Capture the cell that displays the provided text and extract its [X, Y] central coordinate. 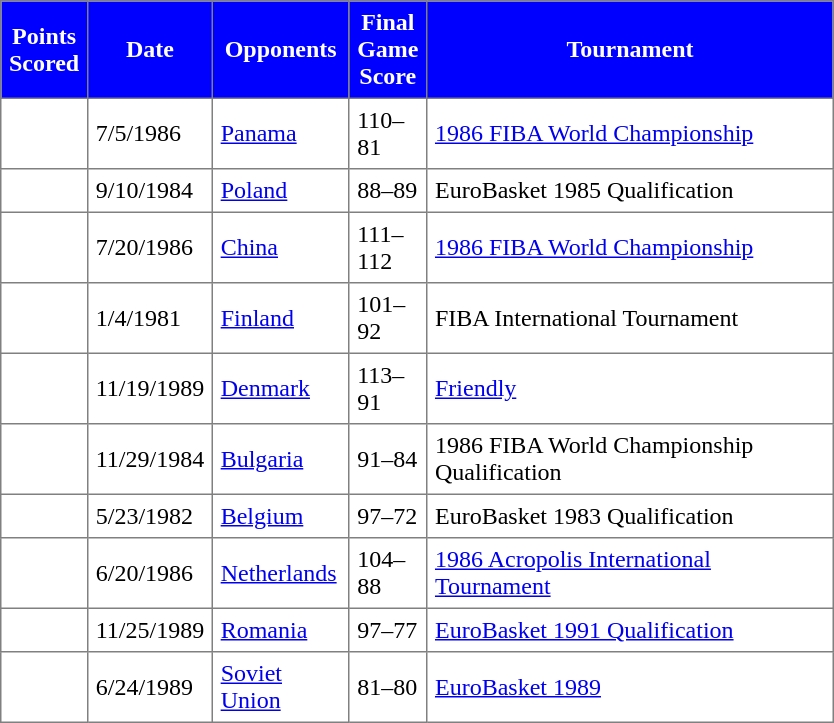
China [280, 247]
Poland [280, 191]
Date [150, 50]
111–112 [388, 247]
EuroBasket 1991 Qualification [630, 630]
97–77 [388, 630]
6/20/1986 [150, 573]
7/5/1986 [150, 133]
EuroBasket 1989 [630, 687]
113–91 [388, 388]
5/23/1982 [150, 516]
104–88 [388, 573]
7/20/1986 [150, 247]
Belgium [280, 516]
11/19/1989 [150, 388]
Denmark [280, 388]
110–81 [388, 133]
Soviet Union [280, 687]
97–72 [388, 516]
Points Scored [44, 50]
Tournament [630, 50]
88–89 [388, 191]
11/25/1989 [150, 630]
1/4/1981 [150, 318]
FIBA International Tournament [630, 318]
EuroBasket 1985 Qualification [630, 191]
Finland [280, 318]
Friendly [630, 388]
Panama [280, 133]
Opponents [280, 50]
11/29/1984 [150, 459]
EuroBasket 1983 Qualification [630, 516]
1986 Acropolis International Tournament [630, 573]
6/24/1989 [150, 687]
Romania [280, 630]
81–80 [388, 687]
Netherlands [280, 573]
Final Game Score [388, 50]
1986 FIBA World Championship Qualification [630, 459]
91–84 [388, 459]
101–92 [388, 318]
9/10/1984 [150, 191]
Bulgaria [280, 459]
